Identify which cell holds the provided text, then report its (x, y) central coordinate. 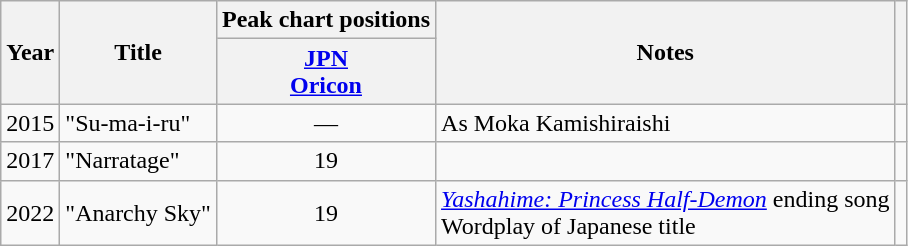
"Su-ma-i-ru" (138, 123)
Year (30, 52)
As Moka Kamishiraishi (666, 123)
Peak chart positions (326, 20)
— (326, 123)
2022 (30, 212)
JPNOricon (326, 72)
Title (138, 52)
"Anarchy Sky" (138, 212)
"Narratage" (138, 161)
Notes (666, 52)
2015 (30, 123)
2017 (30, 161)
Yashahime: Princess Half-Demon ending songWordplay of Japanese title (666, 212)
